Output the [x, y] coordinate of the center of the cell containing the given text.  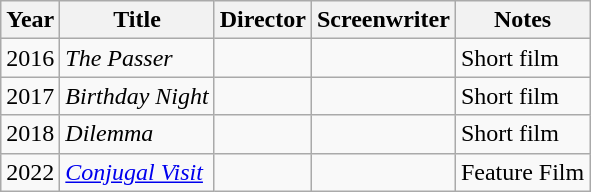
Notes [522, 20]
Director [262, 20]
Year [30, 20]
Screenwriter [383, 20]
Birthday Night [137, 96]
Title [137, 20]
Dilemma [137, 134]
Conjugal Visit [137, 172]
2017 [30, 96]
The Passer [137, 58]
2016 [30, 58]
2018 [30, 134]
Feature Film [522, 172]
2022 [30, 172]
